Search for the cell housing the specified text and yield its (X, Y) center coordinate. 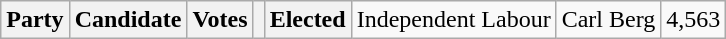
Votes (220, 20)
Elected (308, 20)
Candidate (128, 20)
4,563 (694, 20)
Independent Labour (454, 20)
Party (35, 20)
Carl Berg (608, 20)
